Extract the (x, y) coordinate from the center of the cell holding the provided text.  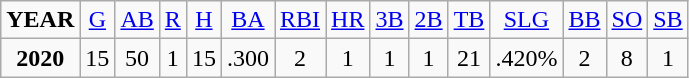
8 (627, 58)
50 (137, 58)
HR (348, 20)
BA (248, 20)
SB (668, 20)
AB (137, 20)
.300 (248, 58)
21 (469, 58)
TB (469, 20)
RBI (300, 20)
2B (428, 20)
.420% (526, 58)
2020 (40, 58)
3B (390, 20)
BB (584, 20)
SO (627, 20)
YEAR (40, 20)
SLG (526, 20)
H (204, 20)
G (98, 20)
R (172, 20)
